Search for the cell housing the specified text and yield its (X, Y) center coordinate. 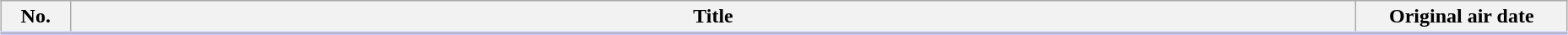
Original air date (1462, 17)
Title (713, 17)
No. (35, 17)
